Scan for the cell matching the given text and deliver its (X, Y) coordinate at center. 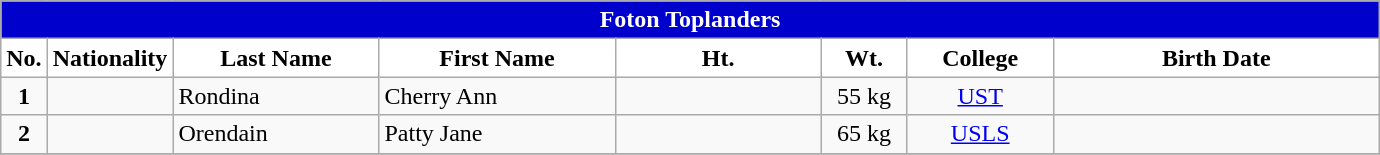
Nationality (110, 58)
USLS (980, 134)
2 (24, 134)
First Name (497, 58)
Birth Date (1216, 58)
Ht. (718, 58)
Cherry Ann (497, 96)
UST (980, 96)
65 kg (864, 134)
Orendain (276, 134)
Patty Jane (497, 134)
55 kg (864, 96)
College (980, 58)
Foton Toplanders (690, 20)
Rondina (276, 96)
No. (24, 58)
Wt. (864, 58)
1 (24, 96)
Last Name (276, 58)
